Find where the given text appears and provide that cell's center as [X, Y] coordinate. 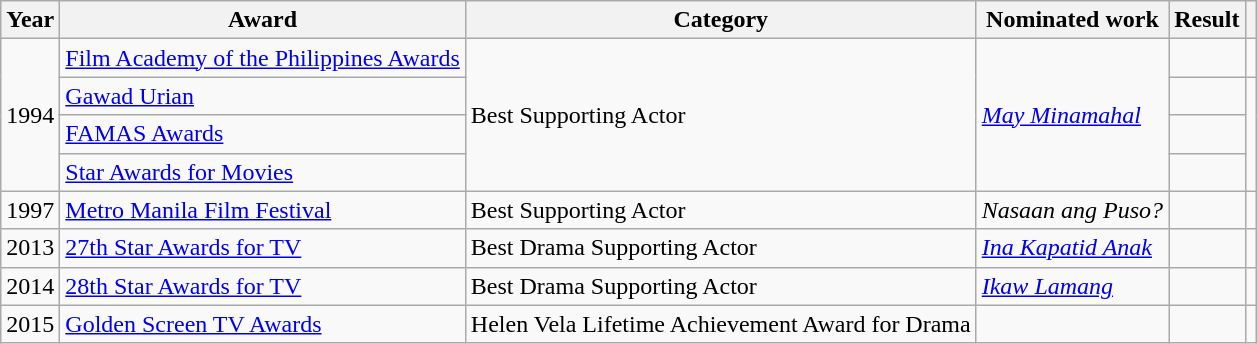
Golden Screen TV Awards [262, 324]
2013 [30, 248]
Nasaan ang Puso? [1072, 210]
Star Awards for Movies [262, 172]
Metro Manila Film Festival [262, 210]
Ikaw Lamang [1072, 286]
2015 [30, 324]
May Minamahal [1072, 115]
Film Academy of the Philippines Awards [262, 58]
FAMAS Awards [262, 134]
Result [1207, 20]
27th Star Awards for TV [262, 248]
Gawad Urian [262, 96]
28th Star Awards for TV [262, 286]
Year [30, 20]
Category [720, 20]
Nominated work [1072, 20]
Award [262, 20]
1994 [30, 115]
2014 [30, 286]
1997 [30, 210]
Ina Kapatid Anak [1072, 248]
Helen Vela Lifetime Achievement Award for Drama [720, 324]
